Search for the cell housing the specified text and yield its (X, Y) center coordinate. 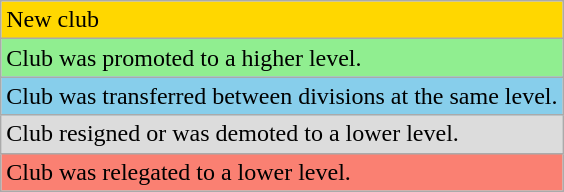
New club (282, 20)
Club was transferred between divisions at the same level. (282, 96)
Club was promoted to a higher level. (282, 58)
Club was relegated to a lower level. (282, 172)
Club resigned or was demoted to a lower level. (282, 134)
